From the cell containing the given text, extract its center point as [x, y] coordinate. 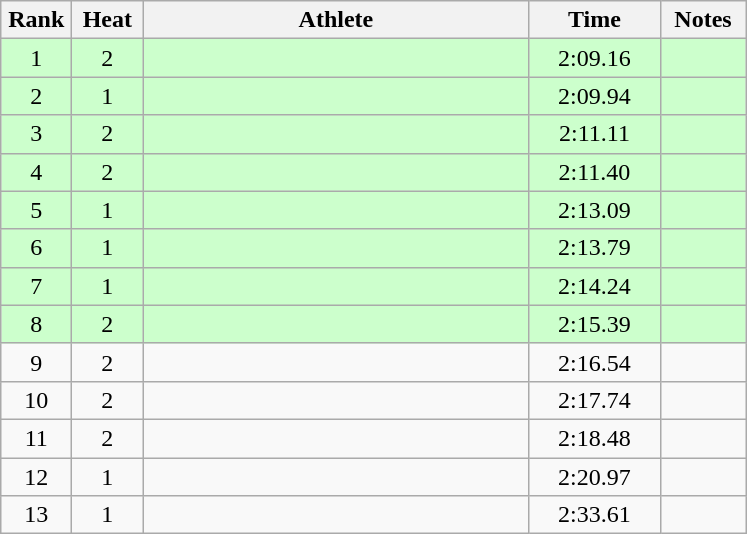
Time [594, 20]
3 [36, 134]
6 [36, 248]
2:33.61 [594, 515]
7 [36, 286]
2:14.24 [594, 286]
8 [36, 324]
2:16.54 [594, 362]
2:13.09 [594, 210]
5 [36, 210]
11 [36, 438]
4 [36, 172]
2:11.11 [594, 134]
Heat [108, 20]
2:18.48 [594, 438]
Notes [703, 20]
13 [36, 515]
2:13.79 [594, 248]
10 [36, 400]
9 [36, 362]
2:17.74 [594, 400]
12 [36, 477]
Athlete [336, 20]
2:09.16 [594, 58]
2:09.94 [594, 96]
Rank [36, 20]
2:20.97 [594, 477]
2:15.39 [594, 324]
2:11.40 [594, 172]
